Scan for the cell matching the given text and deliver its (X, Y) coordinate at center. 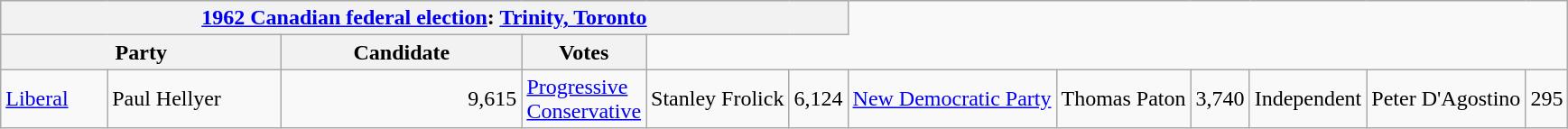
Independent (1308, 99)
3,740 (1220, 99)
Candidate (402, 52)
Liberal (54, 99)
Party (141, 52)
Paul Hellyer (195, 99)
Peter D'Agostino (1446, 99)
Stanley Frolick (718, 99)
Progressive Conservative (584, 99)
9,615 (402, 99)
6,124 (818, 99)
Thomas Paton (1123, 99)
Votes (584, 52)
New Democratic Party (951, 99)
295 (1547, 99)
1962 Canadian federal election: Trinity, Toronto (424, 18)
